Extract the [X, Y] coordinate from the center of the cell holding the provided text.  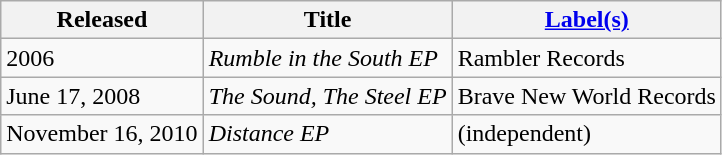
(independent) [586, 134]
Released [102, 20]
Rambler Records [586, 58]
The Sound, The Steel EP [328, 96]
Title [328, 20]
June 17, 2008 [102, 96]
Distance EP [328, 134]
November 16, 2010 [102, 134]
2006 [102, 58]
Rumble in the South EP [328, 58]
Label(s) [586, 20]
Brave New World Records [586, 96]
